Return the [x, y] coordinate for the center point of the cell that contains the specified text.  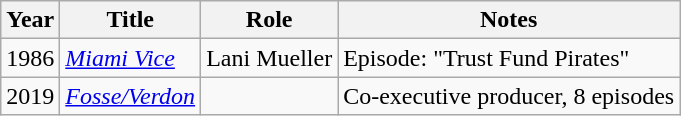
2019 [30, 96]
Miami Vice [130, 58]
Notes [509, 20]
Co-executive producer, 8 episodes [509, 96]
Lani Mueller [270, 58]
Episode: "Trust Fund Pirates" [509, 58]
Role [270, 20]
Year [30, 20]
Fosse/Verdon [130, 96]
1986 [30, 58]
Title [130, 20]
